Scan for the cell matching the given text and deliver its [x, y] coordinate at center. 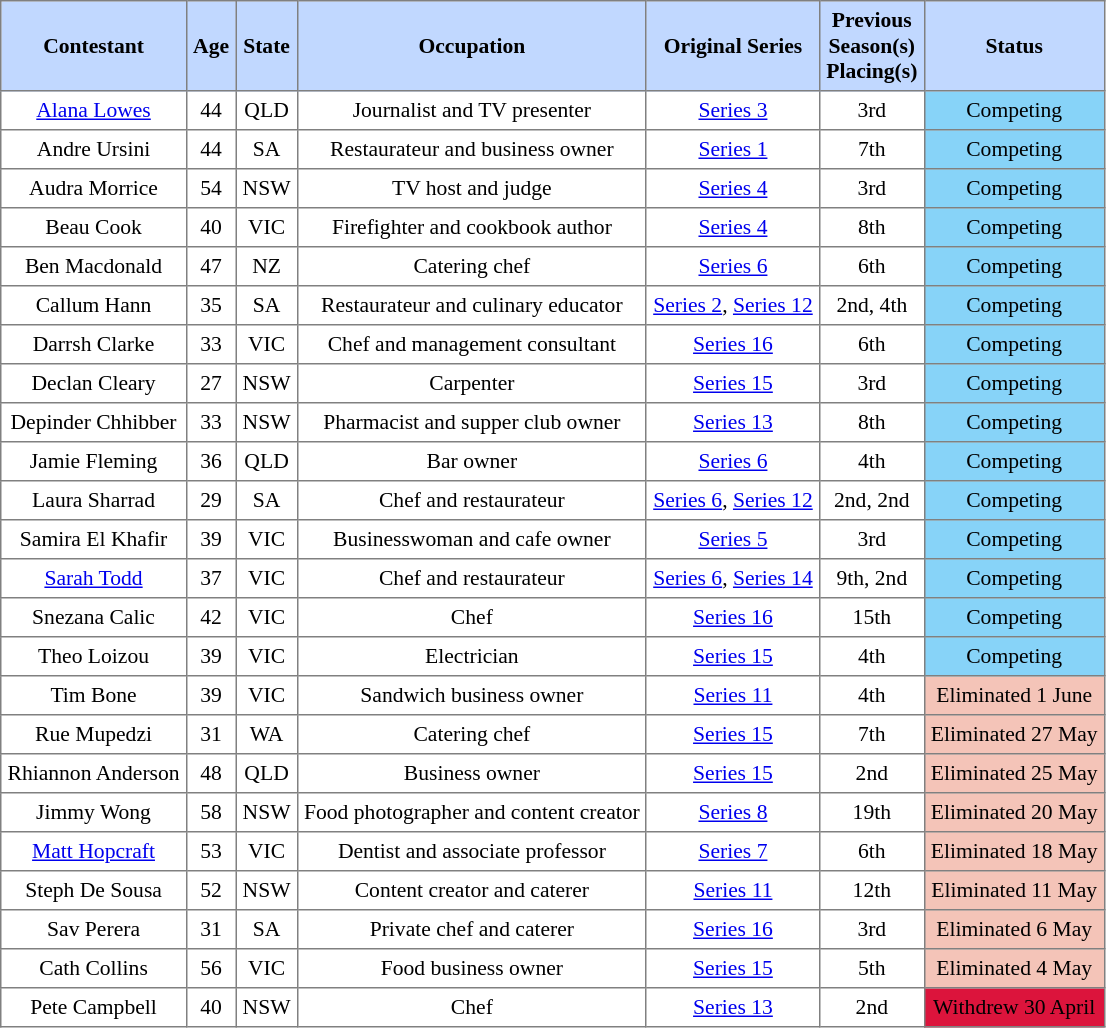
Eliminated 1 June [1014, 696]
Rue Mupedzi [94, 734]
Theo Loizou [94, 656]
9th, 2nd [872, 578]
Eliminated 4 May [1014, 968]
Eliminated 20 May [1014, 812]
Pete Campbell [94, 1008]
Eliminated 6 May [1014, 930]
Series 7 [732, 852]
56 [210, 968]
WA [266, 734]
Firefighter and cookbook author [472, 228]
2nd, 4th [872, 306]
Businesswoman and cafe owner [472, 540]
15th [872, 618]
Ben Macdonald [94, 266]
52 [210, 890]
PreviousSeason(s)Placing(s) [872, 46]
NZ [266, 266]
Eliminated 18 May [1014, 852]
Restaurateur and business owner [472, 150]
Snezana Calic [94, 618]
29 [210, 500]
Contestant [94, 46]
Depinder Chhibber [94, 422]
Bar owner [472, 462]
Rhiannon Anderson [94, 774]
Beau Cook [94, 228]
Callum Hann [94, 306]
Laura Sharrad [94, 500]
Matt Hopcraft [94, 852]
2nd, 2nd [872, 500]
Occupation [472, 46]
Chef and management consultant [472, 344]
19th [872, 812]
48 [210, 774]
Content creator and caterer [472, 890]
Alana Lowes [94, 110]
Dentist and associate professor [472, 852]
Eliminated 25 May [1014, 774]
58 [210, 812]
Sav Perera [94, 930]
Samira El Khafir [94, 540]
Jamie Fleming [94, 462]
TV host and judge [472, 188]
37 [210, 578]
Electrician [472, 656]
Series 6, Series 14 [732, 578]
12th [872, 890]
5th [872, 968]
State [266, 46]
Series 3 [732, 110]
Carpenter [472, 384]
47 [210, 266]
Series 2, Series 12 [732, 306]
Status [1014, 46]
Food business owner [472, 968]
Age [210, 46]
Cath Collins [94, 968]
54 [210, 188]
Andre Ursini [94, 150]
35 [210, 306]
Eliminated 27 May [1014, 734]
Series 8 [732, 812]
Sarah Todd [94, 578]
Private chef and caterer [472, 930]
36 [210, 462]
Food photographer and content creator [472, 812]
Jimmy Wong [94, 812]
Series 1 [732, 150]
Darrsh Clarke [94, 344]
53 [210, 852]
Audra Morrice [94, 188]
27 [210, 384]
Tim Bone [94, 696]
Steph De Sousa [94, 890]
Withdrew 30 April [1014, 1008]
Eliminated 11 May [1014, 890]
Sandwich business owner [472, 696]
Declan Cleary [94, 384]
Series 5 [732, 540]
Series 6, Series 12 [732, 500]
Pharmacist and supper club owner [472, 422]
42 [210, 618]
Journalist and TV presenter [472, 110]
Original Series [732, 46]
Business owner [472, 774]
Restaurateur and culinary educator [472, 306]
